Determine the (X, Y) coordinate at the center of the cell enclosing the given text.  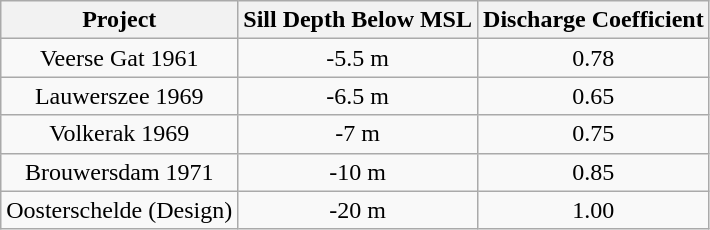
1.00 (594, 210)
0.85 (594, 172)
Volkerak 1969 (120, 134)
0.65 (594, 96)
Brouwersdam 1971 (120, 172)
Lauwerszee 1969 (120, 96)
Project (120, 20)
0.78 (594, 58)
Sill Depth Below MSL (358, 20)
Oosterschelde (Design) (120, 210)
-6.5 m (358, 96)
-7 m (358, 134)
-20 m (358, 210)
-5.5 m (358, 58)
0.75 (594, 134)
Discharge Coefficient (594, 20)
-10 m (358, 172)
Veerse Gat 1961 (120, 58)
